Locate the cell with the specified text and output its (X, Y) center coordinate. 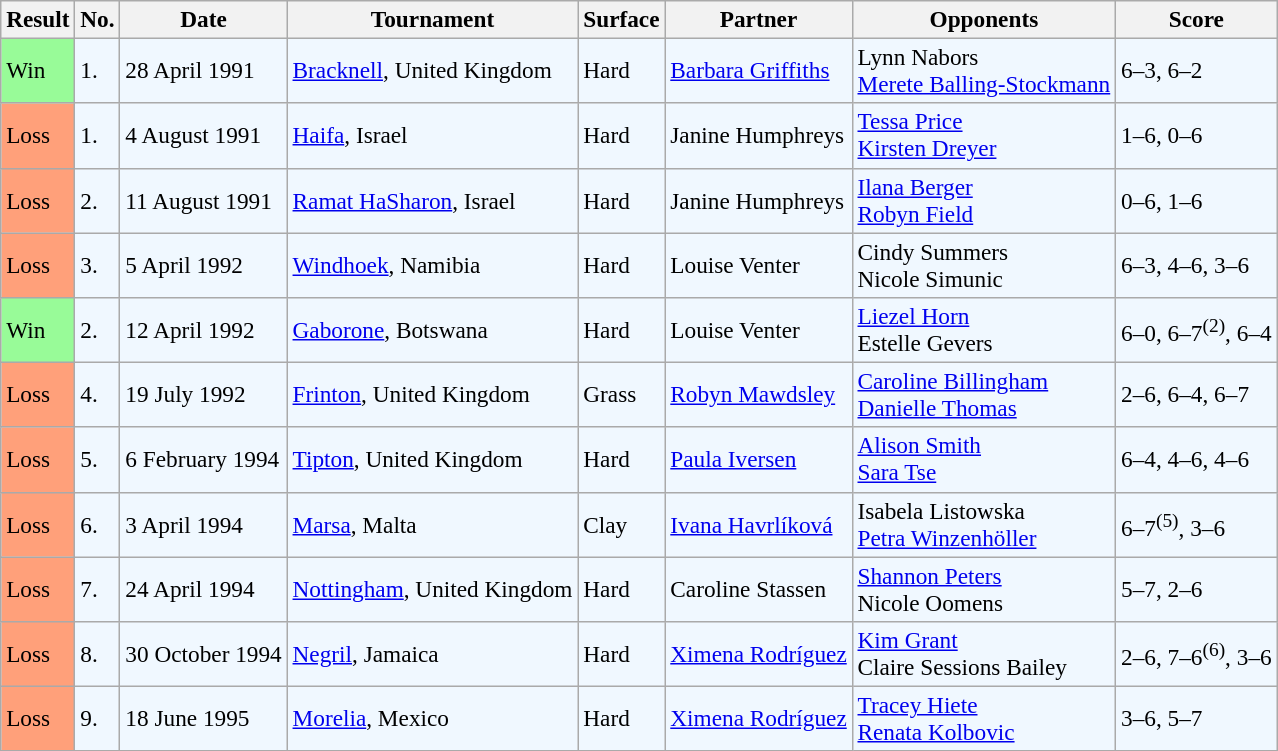
Ramat HaSharon, Israel (432, 200)
6–7(5), 3–6 (1196, 524)
0–6, 1–6 (1196, 200)
Ivana Havrlíková (758, 524)
8. (98, 654)
Grass (622, 394)
Isabela Listowska Petra Winzenhöller (984, 524)
1–6, 0–6 (1196, 136)
Opponents (984, 19)
Haifa, Israel (432, 136)
Caroline Billingham Danielle Thomas (984, 394)
Bracknell, United Kingdom (432, 70)
Partner (758, 19)
6. (98, 524)
28 April 1991 (204, 70)
Lynn Nabors Merete Balling-Stockmann (984, 70)
3–6, 5–7 (1196, 718)
Liezel Horn Estelle Gevers (984, 330)
Clay (622, 524)
Kim Grant Claire Sessions Bailey (984, 654)
5–7, 2–6 (1196, 588)
2–6, 7–6(6), 3–6 (1196, 654)
6–4, 4–6, 4–6 (1196, 460)
Nottingham, United Kingdom (432, 588)
Caroline Stassen (758, 588)
12 April 1992 (204, 330)
Negril, Jamaica (432, 654)
Gaborone, Botswana (432, 330)
Shannon Peters Nicole Oomens (984, 588)
9. (98, 718)
6–0, 6–7(2), 6–4 (1196, 330)
Surface (622, 19)
Paula Iversen (758, 460)
Alison Smith Sara Tse (984, 460)
Ilana Berger Robyn Field (984, 200)
Tessa Price Kirsten Dreyer (984, 136)
19 July 1992 (204, 394)
6 February 1994 (204, 460)
5 April 1992 (204, 264)
Score (1196, 19)
3 April 1994 (204, 524)
Robyn Mawdsley (758, 394)
18 June 1995 (204, 718)
4. (98, 394)
Morelia, Mexico (432, 718)
7. (98, 588)
Windhoek, Namibia (432, 264)
30 October 1994 (204, 654)
Cindy Summers Nicole Simunic (984, 264)
Frinton, United Kingdom (432, 394)
Barbara Griffiths (758, 70)
6–3, 4–6, 3–6 (1196, 264)
5. (98, 460)
Date (204, 19)
3. (98, 264)
6–3, 6–2 (1196, 70)
4 August 1991 (204, 136)
2–6, 6–4, 6–7 (1196, 394)
Tournament (432, 19)
11 August 1991 (204, 200)
24 April 1994 (204, 588)
No. (98, 19)
Tracey Hiete Renata Kolbovic (984, 718)
Tipton, United Kingdom (432, 460)
Result (38, 19)
Marsa, Malta (432, 524)
